Return (x, y) of the center of cell containing provided text 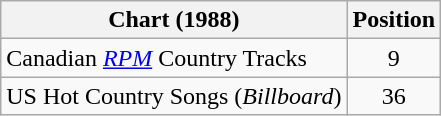
US Hot Country Songs (Billboard) (174, 96)
Position (394, 20)
Canadian RPM Country Tracks (174, 58)
36 (394, 96)
9 (394, 58)
Chart (1988) (174, 20)
